Return [X, Y] of the center of cell containing provided text 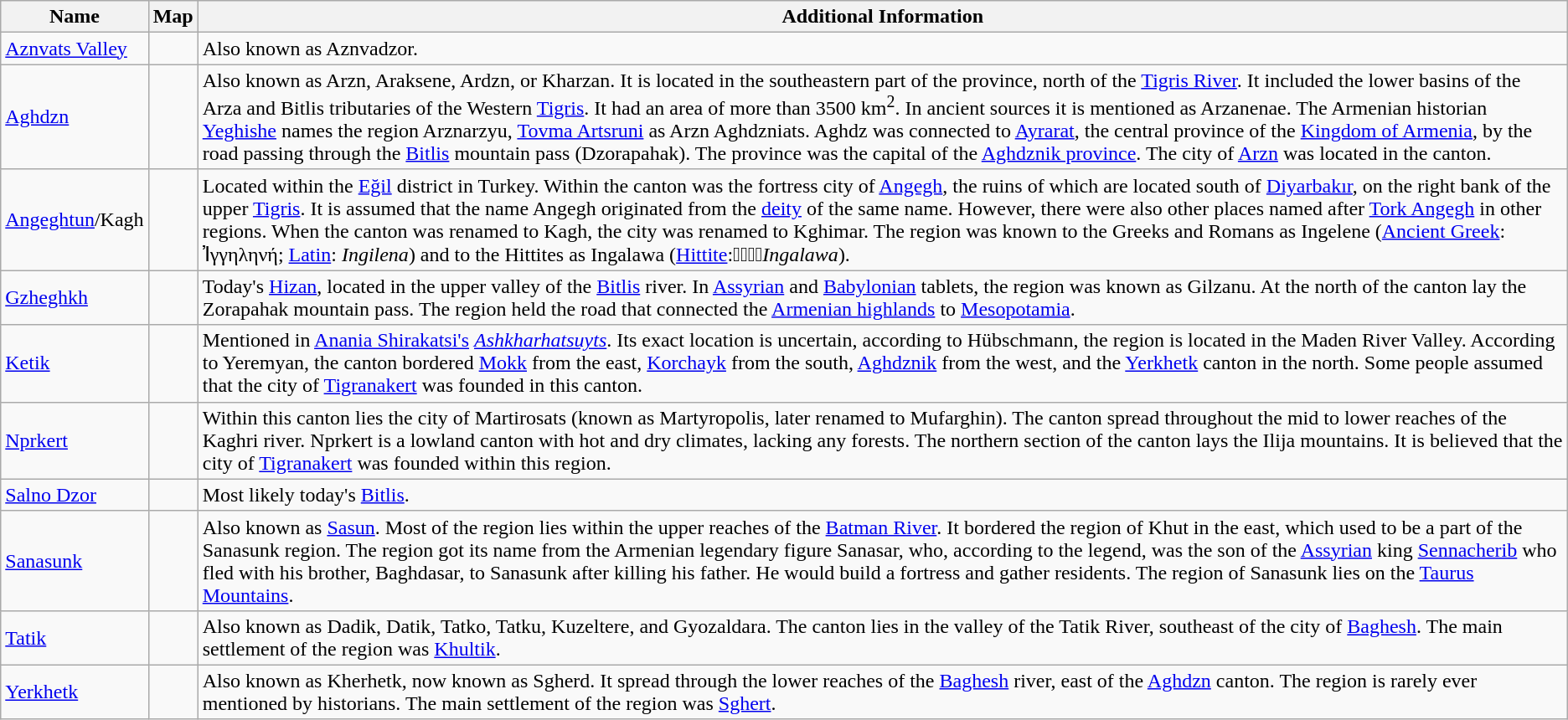
Map [173, 17]
Angeghtun/Kagh [75, 219]
Gzheghkh [75, 298]
Nprkert [75, 440]
Aghdzn [75, 117]
Sanasunk [75, 561]
Additional Information [883, 17]
Most likely today's Bitlis. [883, 495]
Aznvats Valley [75, 49]
Also known as Aznvadzor. [883, 49]
Ketik [75, 363]
Tatik [75, 638]
Salno Dzor [75, 495]
Yerkhetk [75, 692]
Name [75, 17]
